Return [x, y] of the center of cell containing provided text 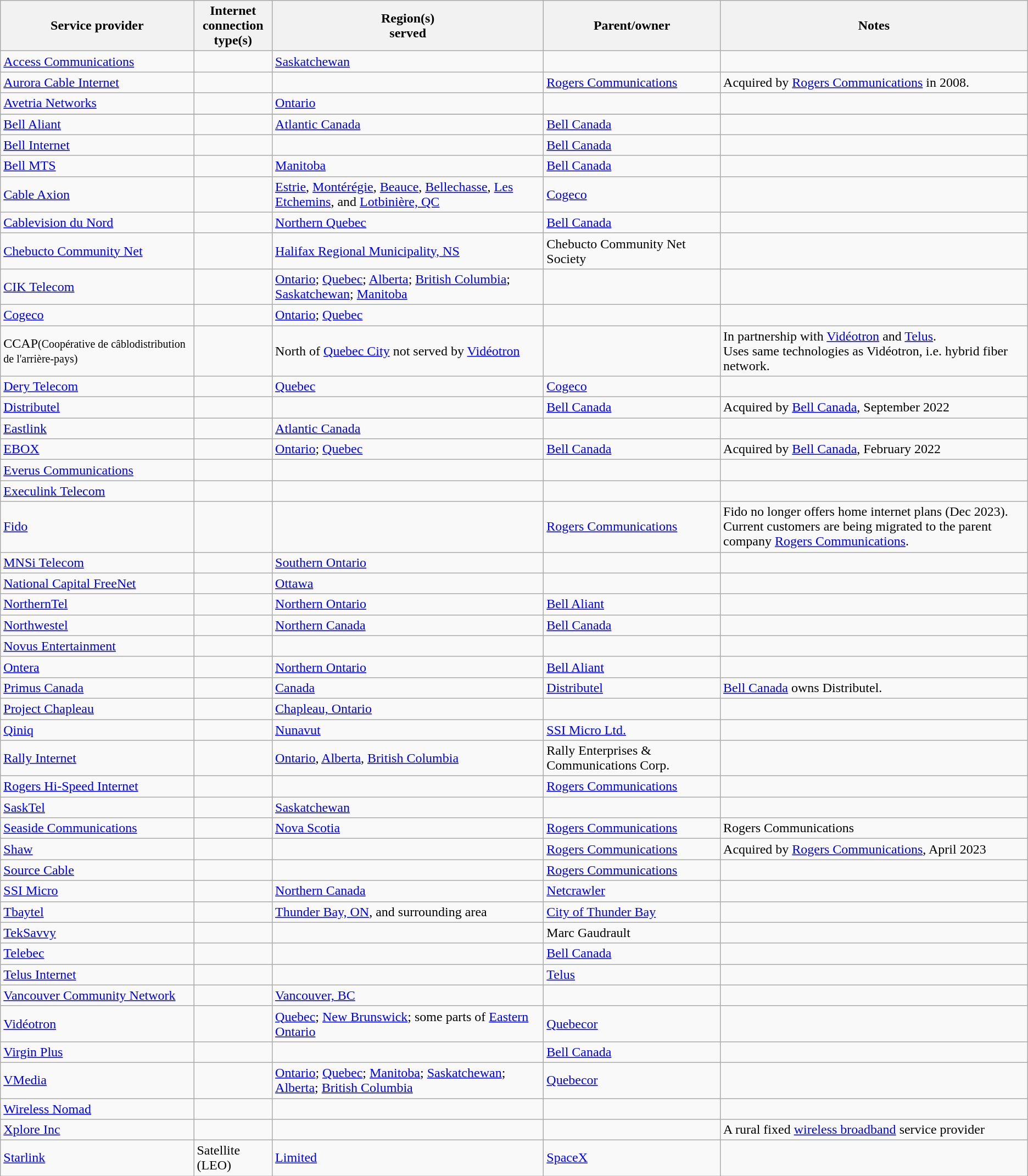
Ontera [97, 667]
Qiniq [97, 730]
Cablevision du Nord [97, 222]
Source Cable [97, 870]
Notes [874, 26]
Acquired by Rogers Communications in 2008. [874, 82]
Region(s)served [408, 26]
Starlink [97, 1158]
Vidéotron [97, 1024]
Bell Canada owns Distributel. [874, 688]
City of Thunder Bay [632, 912]
Rogers Hi-Speed Internet [97, 787]
Thunder Bay, ON, and surrounding area [408, 912]
Novus Entertainment [97, 646]
CIK Telecom [97, 287]
Xplore Inc [97, 1130]
Canada [408, 688]
EBOX [97, 449]
NorthernTel [97, 604]
Ontario; Quebec; Alberta; British Columbia; Saskatchewan; Manitoba [408, 287]
Quebec [408, 387]
In partnership with Vidéotron and Telus.Uses same technologies as Vidéotron, i.e. hybrid fiber network. [874, 350]
SSI Micro [97, 891]
Chebucto Community Net [97, 250]
Vancouver Community Network [97, 995]
Vancouver, BC [408, 995]
Ottawa [408, 583]
Manitoba [408, 166]
Ontario; Quebec; Manitoba; Saskatchewan; Alberta; British Columbia [408, 1080]
SaskTel [97, 807]
Rally Internet [97, 758]
Fido no longer offers home internet plans (Dec 2023).Current customers are being migrated to the parent company Rogers Communications. [874, 527]
Rally Enterprises & Communications Corp. [632, 758]
SSI Micro Ltd. [632, 730]
Chapleau, Ontario [408, 709]
Service provider [97, 26]
CCAP(Coopérative de câblodistribution de l'arrière-pays) [97, 350]
Chebucto Community Net Society [632, 250]
Primus Canada [97, 688]
National Capital FreeNet [97, 583]
Marc Gaudrault [632, 933]
Aurora Cable Internet [97, 82]
Cable Axion [97, 194]
Limited [408, 1158]
A rural fixed wireless broadband service provider [874, 1130]
Telus [632, 974]
Virgin Plus [97, 1052]
Acquired by Bell Canada, September 2022 [874, 408]
Nova Scotia [408, 828]
Estrie, Montérégie, Beauce, Bellechasse, Les Etchemins, and Lotbinière, QC [408, 194]
Eastlink [97, 428]
Halifax Regional Municipality, NS [408, 250]
SpaceX [632, 1158]
Acquired by Bell Canada, February 2022 [874, 449]
Acquired by Rogers Communications, April 2023 [874, 849]
Nunavut [408, 730]
Seaside Communications [97, 828]
Southern Ontario [408, 562]
Avetria Networks [97, 103]
North of Quebec City not served by Vidéotron [408, 350]
Project Chapleau [97, 709]
Execulink Telecom [97, 491]
MNSi Telecom [97, 562]
Access Communications [97, 62]
Ontario [408, 103]
Parent/owner [632, 26]
Fido [97, 527]
Telus Internet [97, 974]
Shaw [97, 849]
Bell Internet [97, 145]
TekSavvy [97, 933]
Ontario, Alberta, British Columbia [408, 758]
Netcrawler [632, 891]
Tbaytel [97, 912]
Bell MTS [97, 166]
Satellite (LEO) [233, 1158]
Telebec [97, 954]
Northwestel [97, 625]
Everus Communications [97, 470]
Dery Telecom [97, 387]
Quebec; New Brunswick; some parts of Eastern Ontario [408, 1024]
Wireless Nomad [97, 1109]
Northern Quebec [408, 222]
VMedia [97, 1080]
Internetconnectiontype(s) [233, 26]
